Detect which cell encompasses the target text, then output its [X, Y] center coordinate. 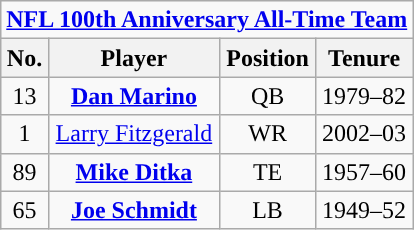
Joe Schmidt [134, 210]
1949–52 [364, 210]
LB [268, 210]
Dan Marino [134, 96]
Tenure [364, 58]
13 [24, 96]
65 [24, 210]
Player [134, 58]
1957–60 [364, 172]
Mike Ditka [134, 172]
WR [268, 134]
No. [24, 58]
1979–82 [364, 96]
NFL 100th Anniversary All-Time Team [207, 20]
TE [268, 172]
2002–03 [364, 134]
QB [268, 96]
89 [24, 172]
Position [268, 58]
Larry Fitzgerald [134, 134]
1 [24, 134]
